Return the [x, y] coordinate for the center point of the cell that contains the specified text.  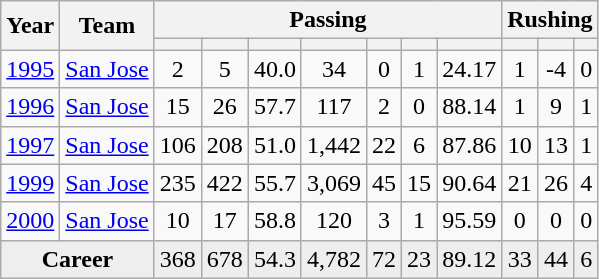
23 [420, 259]
45 [384, 183]
95.59 [470, 221]
Rushing [550, 20]
34 [334, 69]
13 [556, 145]
120 [334, 221]
44 [556, 259]
88.14 [470, 107]
58.8 [274, 221]
9 [556, 107]
3,069 [334, 183]
3 [384, 221]
117 [334, 107]
33 [520, 259]
208 [224, 145]
Career [78, 259]
1997 [30, 145]
Passing [328, 20]
24.17 [470, 69]
51.0 [274, 145]
57.7 [274, 107]
90.64 [470, 183]
678 [224, 259]
87.86 [470, 145]
1999 [30, 183]
55.7 [274, 183]
-4 [556, 69]
40.0 [274, 69]
2000 [30, 221]
368 [178, 259]
106 [178, 145]
22 [384, 145]
235 [178, 183]
422 [224, 183]
Team [107, 26]
Year [30, 26]
17 [224, 221]
72 [384, 259]
1995 [30, 69]
1,442 [334, 145]
4,782 [334, 259]
54.3 [274, 259]
5 [224, 69]
4 [586, 183]
21 [520, 183]
89.12 [470, 259]
1996 [30, 107]
